Extract the (x, y) coordinate from the center of the cell holding the provided text.  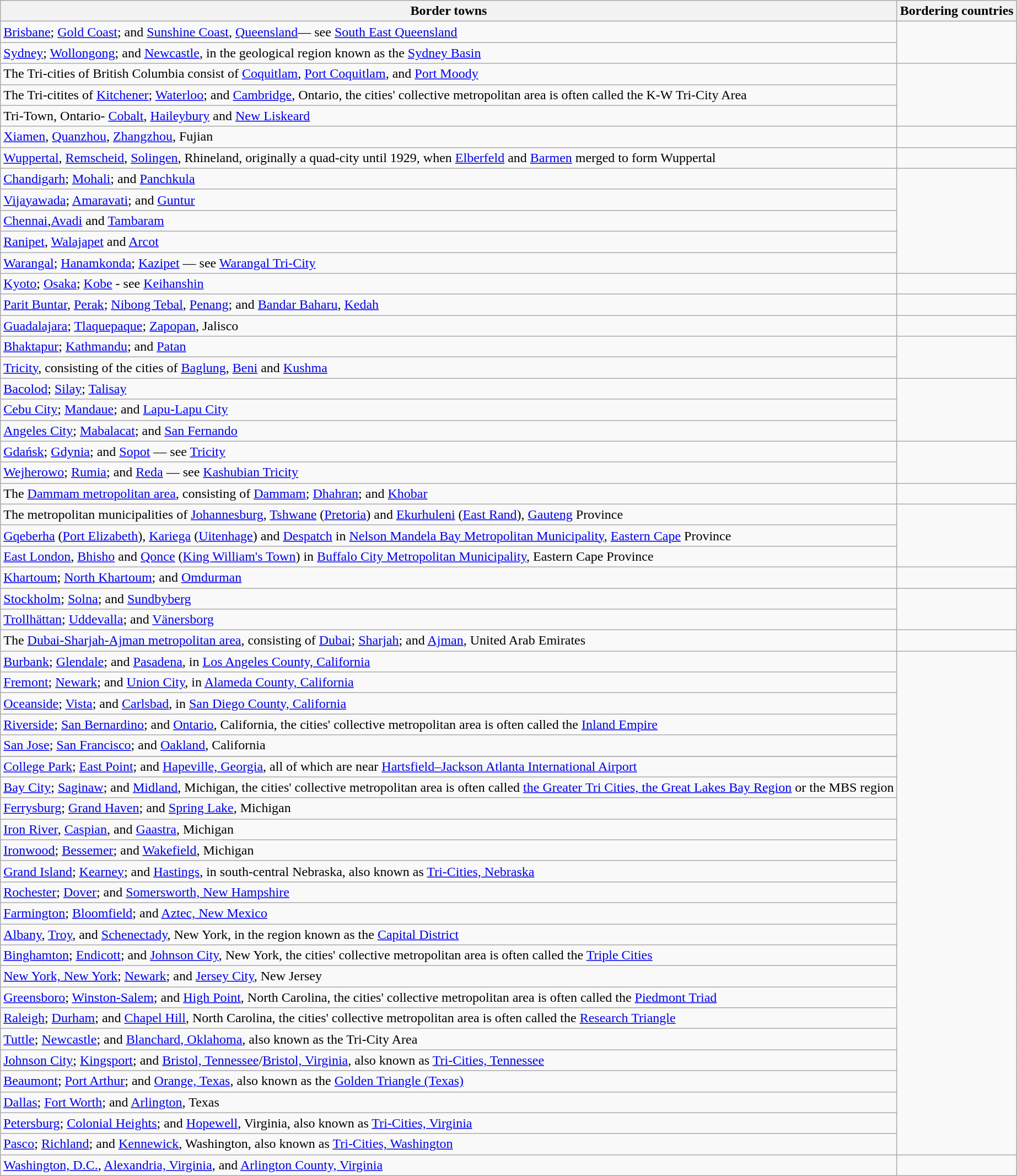
Ironwood; Bessemer; and Wakefield, Michigan (449, 850)
Grand Island; Kearney; and Hastings, in south-central Nebraska, also known as Tri-Cities, Nebraska (449, 871)
Iron River, Caspian, and Gaastra, Michigan (449, 829)
Rochester; Dover; and Somersworth, New Hampshire (449, 892)
Brisbane; Gold Coast; and Sunshine Coast, Queensland— see South East Queensland (449, 32)
The Dammam metropolitan area, consisting of Dammam; Dhahran; and Khobar (449, 493)
The Tri-cities of British Columbia consist of Coquitlam, Port Coquitlam, and Port Moody (449, 74)
Stockholm; Solna; and Sundbyberg (449, 598)
Greensboro; Winston-Salem; and High Point, North Carolina, the cities' collective metropolitan area is often called the Piedmont Triad (449, 997)
Vijayawada; Amaravati; and Guntur (449, 200)
The Dubai-Sharjah-Ajman metropolitan area, consisting of Dubai; Sharjah; and Ajman, United Arab Emirates (449, 641)
Wuppertal, Remscheid, Solingen, Rhineland, originally a quad-city until 1929, when Elberfeld and Barmen merged to form Wuppertal (449, 158)
San Jose; San Francisco; and Oakland, California (449, 745)
Binghamton; Endicott; and Johnson City, New York, the cities' collective metropolitan area is often called the Triple Cities (449, 955)
Petersburg; Colonial Heights; and Hopewell, Virginia, also known as Tri-Cities, Virginia (449, 1123)
Wejherowo; Rumia; and Reda — see Kashubian Tricity (449, 472)
Raleigh; Durham; and Chapel Hill, North Carolina, the cities' collective metropolitan area is often called the Research Triangle (449, 1018)
Angeles City; Mabalacat; and San Fernando (449, 431)
Ferrysburg; Grand Haven; and Spring Lake, Michigan (449, 808)
Johnson City; Kingsport; and Bristol, Tennessee/Bristol, Virginia, also known as Tri-Cities, Tennessee (449, 1060)
New York, New York; Newark; and Jersey City, New Jersey (449, 976)
Cebu City; Mandaue; and Lapu-Lapu City (449, 410)
Burbank; Glendale; and Pasadena, in Los Angeles County, California (449, 662)
Tricity, consisting of the cities of Baglung, Beni and Kushma (449, 368)
Bhaktapur; Kathmandu; and Patan (449, 347)
Trollhättan; Uddevalla; and Vänersborg (449, 620)
Sydney; Wollongong; and Newcastle, in the geological region known as the Sydney Basin (449, 53)
Chandigarh; Mohali; and Panchkula (449, 179)
Warangal; Hanamkonda; Kazipet — see Warangal Tri-City (449, 263)
Guadalajara; Tlaquepaque; Zapopan, Jalisco (449, 326)
Border towns (449, 11)
Farmington; Bloomfield; and Aztec, New Mexico (449, 913)
Gdańsk; Gdynia; and Sopot — see Tricity (449, 452)
College Park; East Point; and Hapeville, Georgia, all of which are near Hartsfield–Jackson Atlanta International Airport (449, 766)
Oceanside; Vista; and Carlsbad, in San Diego County, California (449, 704)
Tri-Town, Ontario- Cobalt, Haileybury and New Liskeard (449, 116)
Riverside; San Bernardino; and Ontario, California, the cities' collective metropolitan area is often called the Inland Empire (449, 724)
The metropolitan municipalities of Johannesburg, Tshwane (Pretoria) and Ekurhuleni (East Rand), Gauteng Province (449, 514)
Pasco; Richland; and Kennewick, Washington, also known as Tri-Cities, Washington (449, 1144)
Gqeberha (Port Elizabeth), Kariega (Uitenhage) and Despatch in Nelson Mandela Bay Metropolitan Municipality, Eastern Cape Province (449, 535)
Kyoto; Osaka; Kobe - see Keihanshin (449, 284)
The Tri-citites of Kitchener; Waterloo; and Cambridge, Ontario, the cities' collective metropolitan area is often called the K-W Tri-City Area (449, 95)
Ranipet, Walajapet and Arcot (449, 241)
Chennai,Avadi and Tambaram (449, 221)
Fremont; Newark; and Union City, in Alameda County, California (449, 683)
Bacolod; Silay; Talisay (449, 389)
Khartoum; North Khartoum; and Omdurman (449, 577)
Bordering countries (957, 11)
Beaumont; Port Arthur; and Orange, Texas, also known as the Golden Triangle (Texas) (449, 1081)
Xiamen, Quanzhou, Zhangzhou, Fujian (449, 137)
Parit Buntar, Perak; Nibong Tebal, Penang; and Bandar Baharu, Kedah (449, 305)
East London, Bhisho and Qonce (King William's Town) in Buffalo City Metropolitan Municipality, Eastern Cape Province (449, 556)
Washington, D.C., Alexandria, Virginia, and Arlington County, Virginia (449, 1165)
Albany, Troy, and Schenectady, New York, in the region known as the Capital District (449, 935)
Tuttle; Newcastle; and Blanchard, Oklahoma, also known as the Tri-City Area (449, 1039)
Dallas; Fort Worth; and Arlington, Texas (449, 1102)
